Provide the (x, y) coordinate of the cell's center where the given text is located.  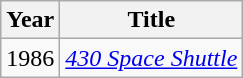
Title (152, 20)
430 Space Shuttle (152, 58)
Year (30, 20)
1986 (30, 58)
